From the cell containing the given text, extract its center point as (x, y) coordinate. 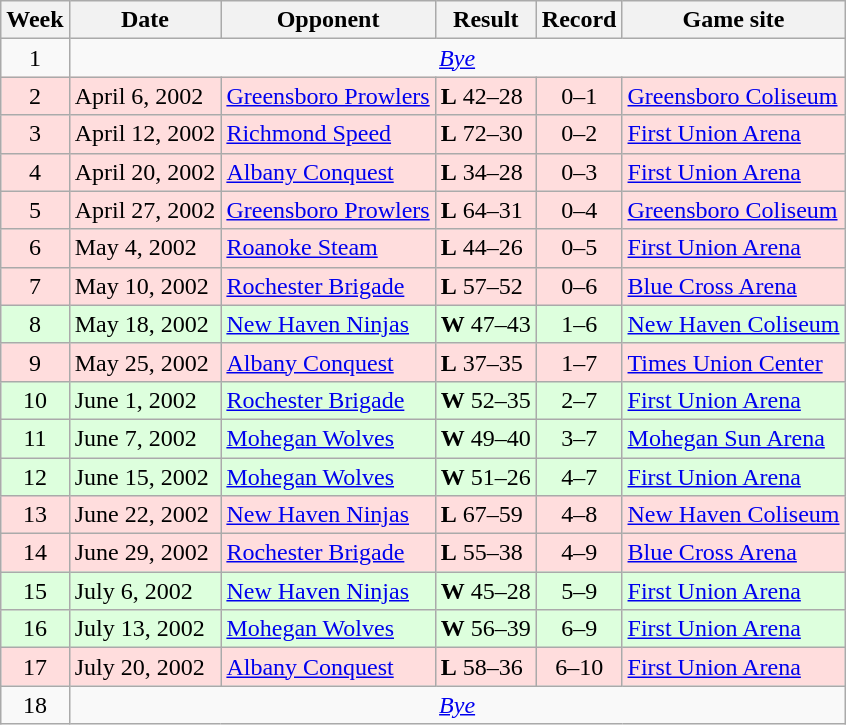
Week (35, 20)
3–7 (579, 438)
Roanoke Steam (328, 248)
Date (145, 20)
May 25, 2002 (145, 362)
W 52–35 (486, 400)
12 (35, 477)
4–7 (579, 477)
April 27, 2002 (145, 210)
L 37–35 (486, 362)
June 29, 2002 (145, 553)
11 (35, 438)
4–9 (579, 553)
0–3 (579, 172)
June 7, 2002 (145, 438)
June 15, 2002 (145, 477)
15 (35, 591)
1–7 (579, 362)
April 6, 2002 (145, 96)
Game site (734, 20)
L 64–31 (486, 210)
April 12, 2002 (145, 134)
14 (35, 553)
W 49–40 (486, 438)
6–10 (579, 667)
2 (35, 96)
Opponent (328, 20)
W 51–26 (486, 477)
18 (35, 705)
May 10, 2002 (145, 286)
W 56–39 (486, 629)
9 (35, 362)
L 44–26 (486, 248)
Richmond Speed (328, 134)
4 (35, 172)
0–6 (579, 286)
6 (35, 248)
8 (35, 324)
L 67–59 (486, 515)
Record (579, 20)
July 20, 2002 (145, 667)
July 6, 2002 (145, 591)
April 20, 2002 (145, 172)
13 (35, 515)
5–9 (579, 591)
17 (35, 667)
L 55–38 (486, 553)
1 (35, 58)
6–9 (579, 629)
May 18, 2002 (145, 324)
Mohegan Sun Arena (734, 438)
L 42–28 (486, 96)
7 (35, 286)
3 (35, 134)
W 47–43 (486, 324)
5 (35, 210)
W 45–28 (486, 591)
0–5 (579, 248)
L 34–28 (486, 172)
1–6 (579, 324)
Times Union Center (734, 362)
0–2 (579, 134)
June 1, 2002 (145, 400)
July 13, 2002 (145, 629)
Result (486, 20)
L 57–52 (486, 286)
4–8 (579, 515)
June 22, 2002 (145, 515)
16 (35, 629)
0–4 (579, 210)
0–1 (579, 96)
10 (35, 400)
2–7 (579, 400)
L 58–36 (486, 667)
May 4, 2002 (145, 248)
L 72–30 (486, 134)
